Locate the cell with the specified text and output its (x, y) center coordinate. 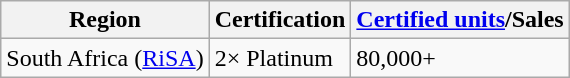
2× Platinum (280, 58)
80,000+ (460, 58)
Certification (280, 20)
South Africa (RiSA) (105, 58)
Region (105, 20)
Certified units/Sales (460, 20)
